Return the (X, Y) coordinate for the center point of the cell that contains the specified text.  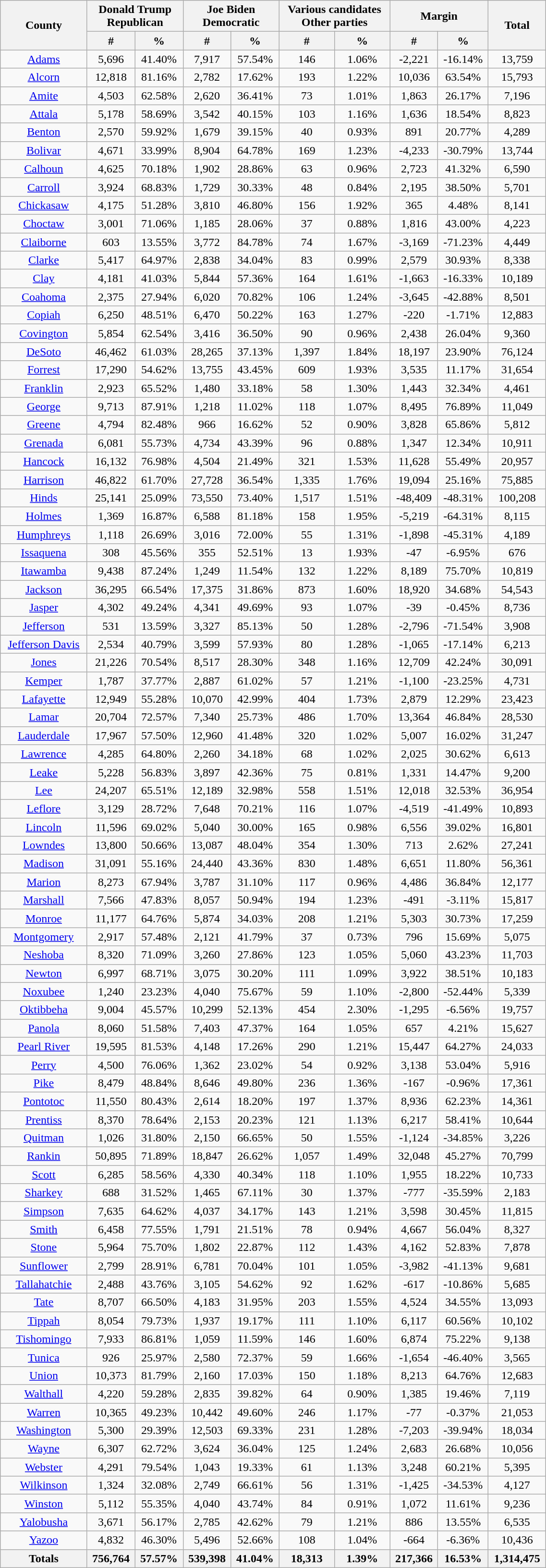
41.48% (255, 735)
Noxubee (44, 992)
2,683 (414, 1449)
Kemper (44, 681)
1.95% (362, 516)
8,707 (111, 1302)
926 (111, 1357)
-52.44% (463, 992)
61.02% (255, 681)
1,385 (414, 1394)
55.28% (159, 699)
17.26% (255, 1046)
54 (306, 1065)
Scott (44, 1175)
5,300 (111, 1431)
2,785 (207, 1522)
34.55% (463, 1302)
45.57% (159, 1010)
43.74% (255, 1504)
32.53% (463, 790)
-17.14% (463, 644)
78.64% (159, 1120)
-77 (414, 1412)
4,223 (517, 223)
12,818 (111, 77)
4,330 (207, 1175)
Hancock (44, 461)
8,320 (111, 955)
52.51% (255, 553)
65.51% (159, 790)
20.77% (463, 132)
13,800 (111, 845)
1.70% (362, 717)
52.83% (463, 1248)
9,360 (517, 333)
-10.86% (463, 1284)
57 (306, 681)
1,480 (207, 388)
71.89% (159, 1156)
30.20% (255, 973)
68.71% (159, 973)
Jefferson (44, 626)
-3.11% (463, 900)
Alcorn (44, 77)
70.54% (159, 662)
57.48% (159, 937)
-1,654 (414, 1357)
81.79% (159, 1375)
Neshoba (44, 955)
7,878 (517, 1248)
34.04% (255, 260)
90 (306, 333)
16.02% (463, 735)
77.55% (159, 1229)
11,703 (517, 955)
231 (306, 1431)
30.45% (463, 1211)
36.50% (255, 333)
1,324 (111, 1485)
68.83% (159, 187)
43.39% (255, 443)
13,364 (414, 717)
Stone (44, 1248)
3,671 (111, 1522)
4,500 (111, 1065)
-35.59% (463, 1193)
10,436 (517, 1540)
106 (306, 297)
Copiah (44, 315)
5,417 (111, 260)
-3,982 (414, 1266)
25.16% (463, 479)
609 (306, 370)
Choctaw (44, 223)
3,535 (414, 370)
Leflore (44, 808)
50,895 (111, 1156)
34.68% (463, 589)
17,259 (517, 919)
2,917 (111, 937)
4,341 (207, 608)
1,314,475 (517, 1558)
1,791 (207, 1229)
39.15% (255, 132)
1.01% (362, 96)
486 (306, 717)
Jackson (44, 589)
55.16% (159, 864)
92 (306, 1284)
32.34% (463, 388)
47.37% (255, 1028)
Panola (44, 1028)
1,902 (207, 169)
46.30% (159, 1540)
6,997 (111, 973)
4,734 (207, 443)
0.94% (362, 1229)
42.24% (463, 662)
-47 (414, 553)
Grenada (44, 443)
1,240 (111, 992)
2,375 (111, 297)
5,040 (207, 827)
121 (306, 1120)
18,197 (414, 352)
2,160 (207, 1375)
76.98% (159, 461)
58.69% (159, 114)
236 (306, 1083)
4,181 (111, 279)
28.30% (255, 662)
Yazoo (44, 1540)
18.54% (463, 114)
1.67% (362, 242)
3,105 (207, 1284)
48.51% (159, 315)
8,517 (207, 662)
Tunica (44, 1357)
246 (306, 1412)
117 (306, 882)
1.92% (362, 205)
4,302 (111, 608)
70.04% (255, 1266)
11.59% (255, 1339)
217,366 (414, 1558)
67.11% (255, 1193)
Harrison (44, 479)
Humphreys (44, 535)
103 (306, 114)
10,036 (414, 77)
5,964 (111, 1248)
39.82% (255, 1394)
19.46% (463, 1394)
26.17% (463, 96)
320 (306, 735)
2,195 (414, 187)
41.32% (463, 169)
Newton (44, 973)
62.72% (159, 1449)
1,816 (414, 223)
30.33% (255, 187)
3,924 (111, 187)
30,091 (517, 662)
125 (306, 1449)
-1,663 (414, 279)
7,403 (207, 1028)
6,535 (517, 1522)
2,620 (207, 96)
80 (306, 644)
27,728 (207, 479)
8,936 (414, 1101)
26.62% (255, 1156)
2,749 (207, 1485)
32.08% (159, 1485)
2,260 (207, 754)
62.58% (159, 96)
26.04% (463, 333)
Sharkey (44, 1193)
23.02% (255, 1065)
1.27% (362, 315)
7,340 (207, 717)
18,847 (207, 1156)
3,138 (414, 1065)
796 (414, 937)
87.24% (159, 571)
30.93% (463, 260)
85.13% (255, 626)
13,093 (517, 1302)
6,020 (207, 297)
Benton (44, 132)
31.86% (255, 589)
-6.56% (463, 1010)
8,370 (111, 1120)
1.76% (362, 479)
5,844 (207, 279)
1,937 (207, 1321)
-220 (414, 315)
Hinds (44, 498)
1,072 (414, 1504)
49.23% (159, 1412)
-617 (414, 1284)
5,178 (111, 114)
-16.33% (463, 279)
19,757 (517, 1010)
6,590 (517, 169)
75.67% (255, 992)
6,307 (111, 1449)
Marion (44, 882)
5,007 (414, 735)
Clarke (44, 260)
8,646 (207, 1083)
Various candidatesOther parties (334, 16)
69.33% (255, 1431)
1.73% (362, 699)
11,049 (517, 406)
62.54% (159, 333)
64.62% (159, 1211)
12,949 (111, 699)
41.79% (255, 937)
81.16% (159, 77)
308 (111, 553)
15,447 (414, 1046)
84 (306, 1504)
18,920 (414, 589)
3,565 (517, 1357)
15.69% (463, 937)
756,764 (111, 1558)
169 (306, 150)
96 (306, 443)
132 (306, 571)
Wilkinson (44, 1485)
1.49% (362, 1156)
0.73% (362, 937)
76.89% (463, 406)
3,908 (517, 626)
84.78% (255, 242)
2,723 (414, 169)
79.73% (159, 1321)
1,465 (207, 1193)
76,124 (517, 352)
143 (306, 1211)
41.04% (255, 1558)
7,119 (517, 1394)
2,025 (414, 754)
Donald TrumpRepublican (135, 16)
Lafayette (44, 699)
1,118 (111, 535)
10,299 (207, 1010)
11,596 (111, 827)
21,226 (111, 662)
54,543 (517, 589)
4,486 (414, 882)
8,501 (517, 297)
1,249 (207, 571)
55.73% (159, 443)
Washington (44, 1431)
1,057 (306, 1156)
27.86% (255, 955)
46,462 (111, 352)
-6.95% (463, 553)
52.13% (255, 1010)
10,056 (517, 1449)
3,624 (207, 1449)
38.51% (463, 973)
886 (414, 1522)
Forrest (44, 370)
16.62% (255, 425)
61.70% (159, 479)
28.72% (159, 808)
2,923 (111, 388)
5,112 (111, 1504)
Smith (44, 1229)
23,423 (517, 699)
1,636 (414, 114)
2,570 (111, 132)
28,265 (207, 352)
20.23% (255, 1120)
9,438 (111, 571)
8,327 (517, 1229)
-1,898 (414, 535)
454 (306, 1010)
11.80% (463, 864)
891 (414, 132)
DeSoto (44, 352)
Clay (44, 279)
75 (306, 772)
-2,800 (414, 992)
50.66% (159, 845)
1.84% (362, 352)
65.86% (463, 425)
Leake (44, 772)
40.34% (255, 1175)
1,043 (207, 1467)
4,832 (111, 1540)
6,588 (207, 516)
76.06% (159, 1065)
79.54% (159, 1467)
-1,100 (414, 681)
-4,233 (414, 150)
-4,519 (414, 808)
75,885 (517, 479)
65.52% (159, 388)
2.62% (463, 845)
62.23% (463, 1101)
37.77% (159, 681)
Totals (44, 1558)
12,709 (414, 662)
45.56% (159, 553)
1,059 (207, 1339)
Tippah (44, 1321)
Prentiss (44, 1120)
66.50% (159, 1302)
13,087 (207, 845)
-0.96% (463, 1083)
2,879 (414, 699)
-1,065 (414, 644)
2,488 (111, 1284)
Adams (44, 59)
Claiborne (44, 242)
48.84% (159, 1083)
9,236 (517, 1504)
18,034 (517, 1431)
Sunflower (44, 1266)
-16.14% (463, 59)
66.54% (159, 589)
-30.79% (463, 150)
61.03% (159, 352)
123 (306, 955)
5,701 (517, 187)
0.98% (362, 827)
1,335 (306, 479)
11,550 (111, 1101)
2,438 (414, 333)
Union (44, 1375)
25.73% (255, 717)
1.48% (362, 864)
5,228 (111, 772)
10,442 (207, 1412)
4,162 (414, 1248)
36.84% (463, 882)
-6.36% (463, 1540)
-64.31% (463, 516)
Covington (44, 333)
55 (306, 535)
1.53% (362, 461)
-48,409 (414, 498)
16.53% (463, 1558)
9,200 (517, 772)
4,671 (111, 150)
-46.40% (463, 1357)
56 (306, 1485)
36,954 (517, 790)
158 (306, 516)
1.62% (362, 1284)
28,530 (517, 717)
4.48% (463, 205)
72.57% (159, 717)
56,361 (517, 864)
64.80% (159, 754)
70.18% (159, 169)
10,819 (517, 571)
1.06% (362, 59)
4,148 (207, 1046)
0.99% (362, 260)
12.29% (463, 699)
5,812 (517, 425)
Calhoun (44, 169)
12,960 (207, 735)
-23.25% (463, 681)
1,443 (414, 388)
74 (306, 242)
8,495 (414, 406)
43.36% (255, 864)
Winston (44, 1504)
-39 (414, 608)
19,595 (111, 1046)
10,183 (517, 973)
70.21% (255, 808)
4,289 (517, 132)
73,550 (207, 498)
116 (306, 808)
57.54% (255, 59)
10,644 (517, 1120)
7,917 (207, 59)
40.79% (159, 644)
57.50% (159, 735)
Itawamba (44, 571)
8,904 (207, 150)
30.73% (463, 919)
0.81% (362, 772)
0.91% (362, 1504)
-71.54% (463, 626)
43.00% (463, 223)
59.28% (159, 1394)
8,054 (111, 1321)
4,183 (207, 1302)
4.21% (463, 1028)
25.09% (159, 498)
1.43% (362, 1248)
2,838 (207, 260)
Jefferson Davis (44, 644)
53.04% (463, 1065)
22.87% (255, 1248)
6,117 (414, 1321)
Joe BidenDemocratic (231, 16)
66.61% (255, 1485)
4,175 (111, 205)
1,347 (414, 443)
4,461 (517, 388)
5,496 (207, 1540)
1,863 (414, 96)
1.36% (362, 1083)
11,628 (414, 461)
-71.23% (463, 242)
3,226 (517, 1138)
63 (306, 169)
36.54% (255, 479)
14,361 (517, 1101)
71.09% (159, 955)
1,185 (207, 223)
32.98% (255, 790)
7,566 (111, 900)
3,599 (207, 644)
18.22% (463, 1175)
31,654 (517, 370)
30.62% (463, 754)
0.92% (362, 1065)
539,398 (207, 1558)
Perry (44, 1065)
-1.71% (463, 315)
13.59% (159, 626)
-34.53% (463, 1485)
Lincoln (44, 827)
-1,124 (414, 1138)
108 (306, 1540)
42.62% (255, 1522)
24,033 (517, 1046)
4,220 (111, 1394)
2,121 (207, 937)
42.99% (255, 699)
31.80% (159, 1138)
-491 (414, 900)
Pontotoc (44, 1101)
49.24% (159, 608)
10,070 (207, 699)
-3,645 (414, 297)
10,911 (517, 443)
Simpson (44, 1211)
5,696 (111, 59)
34.03% (255, 919)
73.40% (255, 498)
5,685 (517, 1284)
-0.37% (463, 1412)
657 (414, 1028)
1.66% (362, 1357)
-1,425 (414, 1485)
27,241 (517, 845)
3,001 (111, 223)
57.57% (159, 1558)
12.34% (463, 443)
4,731 (517, 681)
50.22% (255, 315)
-7,203 (414, 1431)
Lee (44, 790)
Total (517, 25)
365 (414, 205)
60.21% (463, 1467)
5,854 (111, 333)
8,479 (111, 1083)
21.49% (255, 461)
16,801 (517, 827)
1,218 (207, 406)
4,504 (207, 461)
87.91% (159, 406)
1,517 (306, 498)
3,922 (414, 973)
2,150 (207, 1138)
Greene (44, 425)
290 (306, 1046)
197 (306, 1101)
4,291 (111, 1467)
83 (306, 260)
63.54% (463, 77)
-42.88% (463, 297)
25,141 (111, 498)
17,361 (517, 1083)
10,189 (517, 279)
13,759 (517, 59)
603 (111, 242)
3,416 (207, 333)
26.69% (159, 535)
10,102 (517, 1321)
70,799 (517, 1156)
101 (306, 1266)
Holmes (44, 516)
Wayne (44, 1449)
67.94% (159, 882)
4,524 (414, 1302)
64.97% (159, 260)
5,916 (517, 1065)
12,883 (517, 315)
3,129 (111, 808)
3,787 (207, 882)
Marshall (44, 900)
6,781 (207, 1266)
4,127 (517, 1485)
163 (306, 315)
Quitman (44, 1138)
6,556 (414, 827)
-1,295 (414, 1010)
4,667 (414, 1229)
32,048 (414, 1156)
24,207 (111, 790)
3,828 (414, 425)
52 (306, 425)
1,026 (111, 1138)
-39.94% (463, 1431)
Jasper (44, 608)
4,189 (517, 535)
6,217 (414, 1120)
8,736 (517, 608)
2,782 (207, 77)
3,075 (207, 973)
Chickasaw (44, 205)
1,802 (207, 1248)
-777 (414, 1193)
58.41% (463, 1120)
69.02% (159, 827)
8,823 (517, 114)
58 (306, 388)
11.02% (255, 406)
Walthall (44, 1394)
6,470 (207, 315)
208 (306, 919)
17.03% (255, 1375)
2,799 (111, 1266)
8,060 (111, 1028)
68 (306, 754)
150 (306, 1375)
Pearl River (44, 1046)
18.20% (255, 1101)
873 (306, 589)
1,331 (414, 772)
46.84% (463, 717)
11,177 (111, 919)
36.04% (255, 1449)
46.80% (255, 205)
4,037 (207, 1211)
79 (306, 1522)
3,897 (207, 772)
7,933 (111, 1339)
3,810 (207, 205)
6,285 (111, 1175)
38.50% (463, 187)
71.06% (159, 223)
43.76% (159, 1284)
5,075 (517, 937)
7,196 (517, 96)
24,440 (207, 864)
81.53% (159, 1046)
Monroe (44, 919)
17,290 (111, 370)
8,273 (111, 882)
82.48% (159, 425)
County (44, 25)
64.78% (255, 150)
30.00% (255, 827)
64 (306, 1394)
17,375 (207, 589)
Montgomery (44, 937)
Madison (44, 864)
355 (207, 553)
3,542 (207, 114)
6,213 (517, 644)
2,835 (207, 1394)
56.04% (463, 1229)
6,458 (111, 1229)
2,579 (414, 260)
39.02% (463, 827)
-2,221 (414, 59)
61 (306, 1467)
13 (306, 553)
531 (111, 626)
50.94% (255, 900)
-48.31% (463, 498)
29.39% (159, 1431)
81.18% (255, 516)
194 (306, 900)
28.86% (255, 169)
9,004 (111, 1010)
55.35% (159, 1504)
36.41% (255, 96)
46,822 (111, 479)
676 (517, 553)
-5,219 (414, 516)
43.45% (255, 370)
42.36% (255, 772)
2,887 (207, 681)
6,874 (414, 1339)
4,285 (111, 754)
-41.13% (463, 1266)
2.30% (362, 1010)
8,189 (414, 571)
86.81% (159, 1339)
31.52% (159, 1193)
10,365 (111, 1412)
15,793 (517, 77)
4,449 (517, 242)
64.27% (463, 1046)
1,679 (207, 132)
17,967 (111, 735)
1.04% (362, 1540)
19,094 (414, 479)
47.83% (159, 900)
72.37% (255, 1357)
31.10% (255, 882)
2,534 (111, 644)
12,018 (414, 790)
Coahoma (44, 297)
348 (306, 662)
10,893 (517, 808)
31.95% (255, 1302)
16.87% (159, 516)
26.68% (463, 1449)
Yalobusha (44, 1522)
321 (306, 461)
31,091 (111, 864)
404 (306, 699)
Lamar (44, 717)
60.56% (463, 1321)
156 (306, 205)
51.58% (159, 1028)
1,787 (111, 681)
0.93% (362, 132)
20,704 (111, 717)
78 (306, 1229)
11.17% (463, 370)
5,060 (414, 955)
3,016 (207, 535)
3,248 (414, 1467)
31,247 (517, 735)
-2,796 (414, 626)
Issaquena (44, 553)
0.84% (362, 187)
9,681 (517, 1266)
4,625 (111, 169)
19.17% (255, 1321)
14.47% (463, 772)
6,613 (517, 754)
1.39% (362, 1558)
354 (306, 845)
16,132 (111, 461)
-45.31% (463, 535)
48.04% (255, 845)
4,794 (111, 425)
1.17% (362, 1412)
8,057 (207, 900)
15,627 (517, 1028)
56.83% (159, 772)
12,503 (207, 1431)
18,313 (306, 1558)
7,648 (207, 808)
5,874 (207, 919)
4,503 (111, 96)
165 (306, 827)
66.65% (255, 1138)
21,053 (517, 1412)
Franklin (44, 388)
27.94% (159, 297)
Oktibbeha (44, 1010)
72.00% (255, 535)
28.06% (255, 223)
2,614 (207, 1101)
11,815 (517, 1211)
80.43% (159, 1101)
41.03% (159, 279)
8,213 (414, 1375)
1,729 (207, 187)
73 (306, 96)
Lawrence (44, 754)
Lowndes (44, 845)
Tallahatchie (44, 1284)
-41.49% (463, 808)
1.09% (362, 973)
48 (306, 187)
23.90% (463, 352)
3,598 (414, 1211)
8,115 (517, 516)
30 (306, 1193)
33.99% (159, 150)
3,772 (207, 242)
19.33% (255, 1467)
51.28% (159, 205)
75.22% (463, 1339)
Carroll (44, 187)
23.23% (159, 992)
6,250 (111, 315)
10,733 (517, 1175)
15,817 (517, 900)
34.17% (255, 1211)
93 (306, 608)
43.23% (463, 955)
1,369 (111, 516)
12,177 (517, 882)
112 (306, 1248)
966 (207, 425)
-34.85% (463, 1138)
37.13% (255, 352)
12,683 (517, 1375)
2,183 (517, 1193)
58.56% (159, 1175)
558 (306, 790)
52.66% (255, 1540)
17.62% (255, 77)
8,338 (517, 260)
6,081 (111, 443)
6,651 (414, 864)
Jones (44, 662)
9,138 (517, 1339)
100,208 (517, 498)
203 (306, 1302)
57.36% (255, 279)
8,141 (517, 205)
7,635 (111, 1211)
Lauderdale (44, 735)
2,153 (207, 1120)
28.91% (159, 1266)
Warren (44, 1412)
1.18% (362, 1375)
-167 (414, 1083)
25.97% (159, 1357)
-664 (414, 1540)
45.27% (463, 1156)
12,189 (207, 790)
49.60% (255, 1412)
193 (306, 77)
Amite (44, 96)
13,755 (207, 370)
713 (414, 845)
Tishomingo (44, 1339)
-3,169 (414, 242)
57.93% (255, 644)
830 (306, 864)
20,957 (517, 461)
-0.45% (463, 608)
3,327 (207, 626)
34.18% (255, 754)
5,395 (517, 1467)
3,260 (207, 955)
Webster (44, 1467)
36,295 (111, 589)
9,713 (111, 406)
Tate (44, 1302)
688 (111, 1193)
5,339 (517, 992)
George (44, 406)
70.82% (255, 297)
41.40% (159, 59)
1,955 (414, 1175)
2,580 (207, 1357)
Bolivar (44, 150)
40 (306, 132)
5,303 (414, 919)
Rankin (44, 1156)
1.61% (362, 279)
55.49% (463, 461)
59.92% (159, 132)
Pike (44, 1083)
21.51% (255, 1229)
Margin (439, 16)
11.61% (463, 1504)
40.15% (255, 114)
Attala (44, 114)
10,373 (111, 1375)
49.80% (255, 1083)
11.54% (255, 571)
1,397 (306, 352)
56.17% (159, 1522)
33.18% (255, 388)
49.69% (255, 608)
13,744 (517, 150)
1,362 (207, 1065)
